Scan for the cell matching the given text and deliver its (X, Y) coordinate at center. 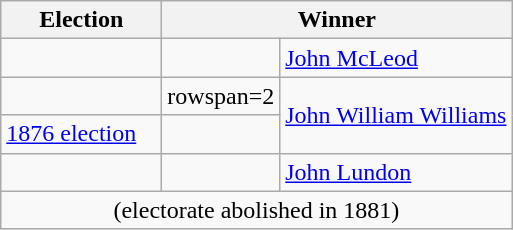
Winner (337, 20)
Election (82, 20)
1876 election (82, 134)
John McLeod (396, 58)
John William Williams (396, 115)
John Lundon (396, 172)
(electorate abolished in 1881) (256, 210)
rowspan=2 (221, 96)
